Return the (x, y) coordinate for the center point of the cell that contains the specified text.  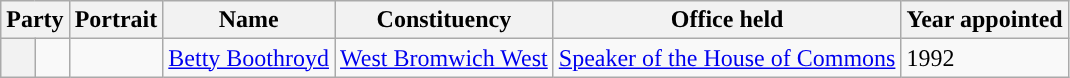
West Bromwich West (444, 58)
Party (35, 20)
Speaker of the House of Commons (727, 58)
Betty Boothroyd (249, 58)
Name (249, 20)
Portrait (116, 20)
1992 (984, 58)
Year appointed (984, 20)
Office held (727, 20)
Constituency (444, 20)
